Return (x, y) of the center of cell containing provided text 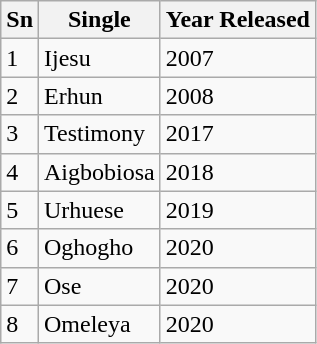
Ijesu (100, 58)
Testimony (100, 134)
Ose (100, 286)
2017 (238, 134)
2008 (238, 96)
Omeleya (100, 324)
Oghogho (100, 248)
Aigbobiosa (100, 172)
Urhuese (100, 210)
Erhun (100, 96)
6 (20, 248)
7 (20, 286)
1 (20, 58)
2007 (238, 58)
Year Released (238, 20)
Single (100, 20)
2018 (238, 172)
5 (20, 210)
3 (20, 134)
8 (20, 324)
2019 (238, 210)
Sn (20, 20)
2 (20, 96)
4 (20, 172)
